For the text-containing cell, return its midpoint in (x, y) coordinate format. 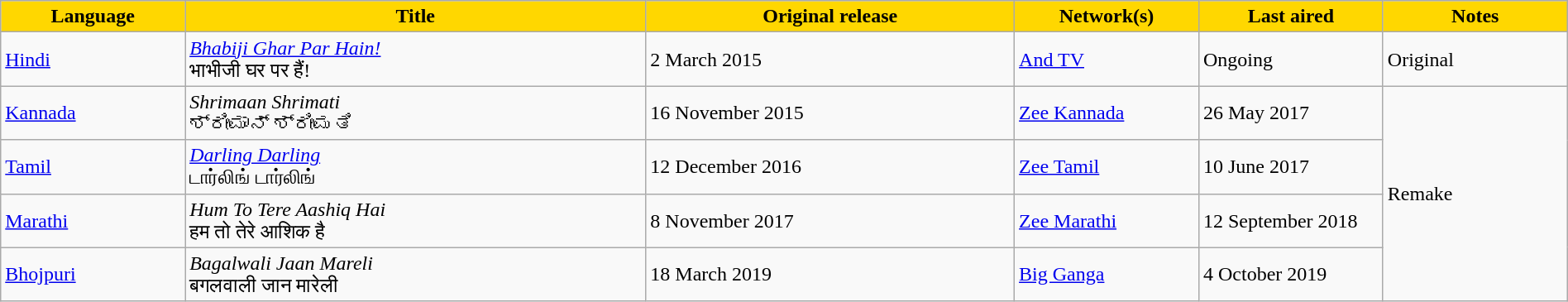
12 December 2016 (830, 167)
Notes (1475, 17)
16 November 2015 (830, 113)
Language (93, 17)
Hindi (93, 60)
Zee Kannada (1107, 113)
Zee Marathi (1107, 220)
Last aired (1290, 17)
Big Ganga (1107, 275)
4 October 2019 (1290, 275)
Zee Tamil (1107, 167)
Bhabiji Ghar Par Hain! भाभीजी घर पर हैं! (415, 60)
Darling Darling டார்லிங் டார்லிங் (415, 167)
10 June 2017 (1290, 167)
26 May 2017 (1290, 113)
Tamil (93, 167)
Marathi (93, 220)
Kannada (93, 113)
Remake (1475, 194)
Network(s) (1107, 17)
8 November 2017 (830, 220)
18 March 2019 (830, 275)
And TV (1107, 60)
Ongoing (1290, 60)
Original (1475, 60)
2 March 2015 (830, 60)
Bhojpuri (93, 275)
Hum To Tere Aashiq Hai हम तो तेरे आशिक है (415, 220)
Original release (830, 17)
Bagalwali Jaan Mareli बगलवाली जान मारेली (415, 275)
Shrimaan Shrimati ಶ್ರೀಮಾನ್ ಶ್ರೀಮತಿ (415, 113)
Title (415, 17)
12 September 2018 (1290, 220)
